Identify which cell holds the provided text, then report its [X, Y] central coordinate. 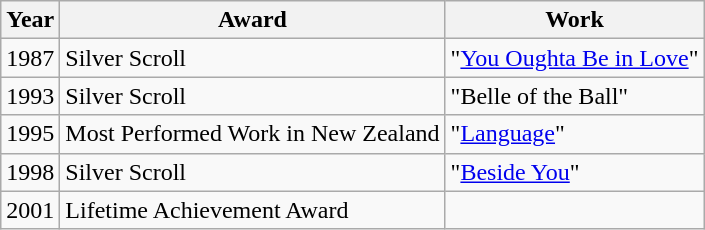
1993 [30, 96]
"Language" [574, 134]
"Belle of the Ball" [574, 96]
Year [30, 20]
Work [574, 20]
Award [252, 20]
Most Performed Work in New Zealand [252, 134]
Lifetime Achievement Award [252, 210]
"You Oughta Be in Love" [574, 58]
1987 [30, 58]
1995 [30, 134]
2001 [30, 210]
1998 [30, 172]
"Beside You" [574, 172]
